For the text-containing cell, return its midpoint in [x, y] coordinate format. 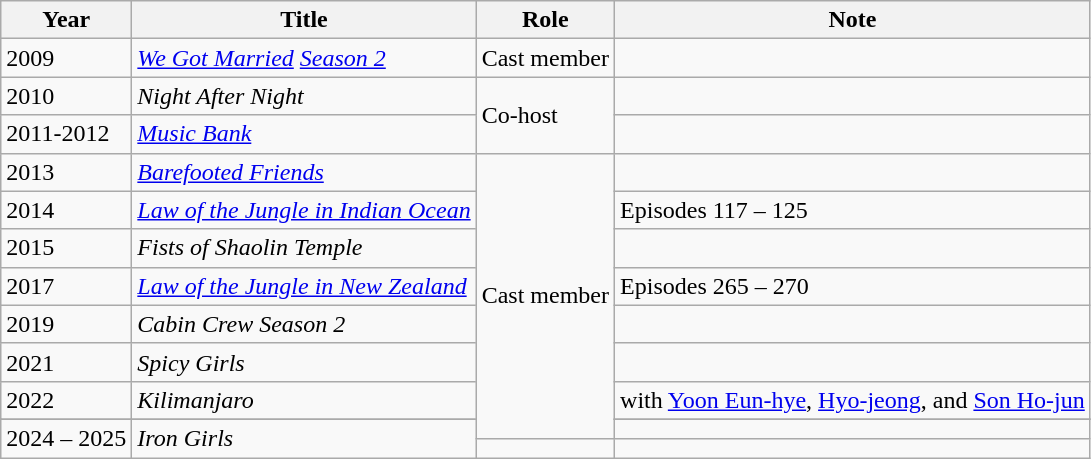
2010 [66, 96]
Episodes 117 – 125 [853, 210]
Spicy Girls [304, 362]
2017 [66, 286]
Cabin Crew Season 2 [304, 324]
Night After Night [304, 96]
Co-host [545, 115]
Fists of Shaolin Temple [304, 248]
2022 [66, 400]
2021 [66, 362]
Kilimanjaro [304, 400]
2011-2012 [66, 134]
2024 – 2025 [66, 438]
2019 [66, 324]
Law of the Jungle in New Zealand [304, 286]
Episodes 265 – 270 [853, 286]
Note [853, 20]
Barefooted Friends [304, 172]
Iron Girls [304, 438]
2009 [66, 58]
2013 [66, 172]
Law of the Jungle in Indian Ocean [304, 210]
with Yoon Eun-hye, Hyo-jeong, and Son Ho-jun [853, 400]
Role [545, 20]
2015 [66, 248]
We Got Married Season 2 [304, 58]
Music Bank [304, 134]
2014 [66, 210]
Title [304, 20]
Year [66, 20]
